Output the [X, Y] coordinate of the center of the cell containing the given text.  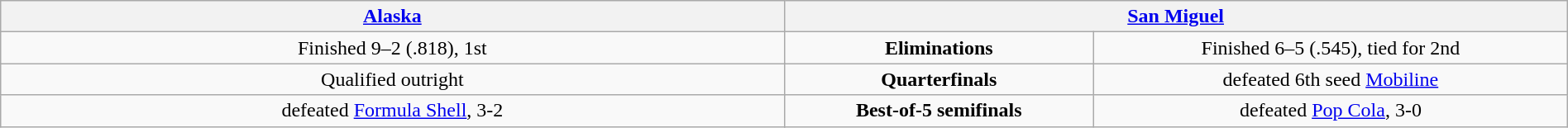
Qualified outright [392, 79]
Finished 6–5 (.545), tied for 2nd [1331, 48]
Eliminations [939, 48]
defeated 6th seed Mobiline [1331, 79]
Alaska [392, 17]
Finished 9–2 (.818), 1st [392, 48]
defeated Pop Cola, 3-0 [1331, 111]
defeated Formula Shell, 3-2 [392, 111]
Best-of-5 semifinals [939, 111]
Quarterfinals [939, 79]
San Miguel [1176, 17]
